Find where the given text appears and provide that cell's center as (x, y) coordinate. 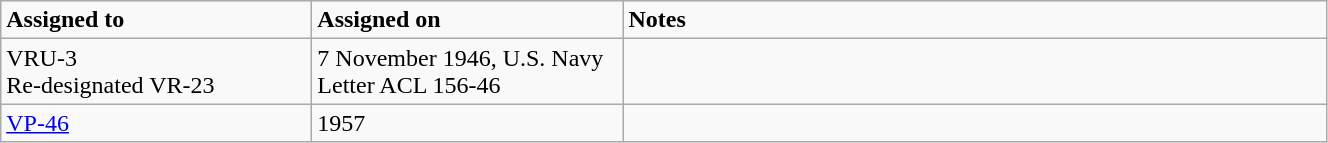
7 November 1946, U.S. Navy Letter ACL 156-46 (468, 72)
Assigned on (468, 20)
Assigned to (156, 20)
1957 (468, 123)
VP-46 (156, 123)
Notes (975, 20)
VRU-3Re-designated VR-23 (156, 72)
